Output the (X, Y) coordinate of the center of the cell containing the given text.  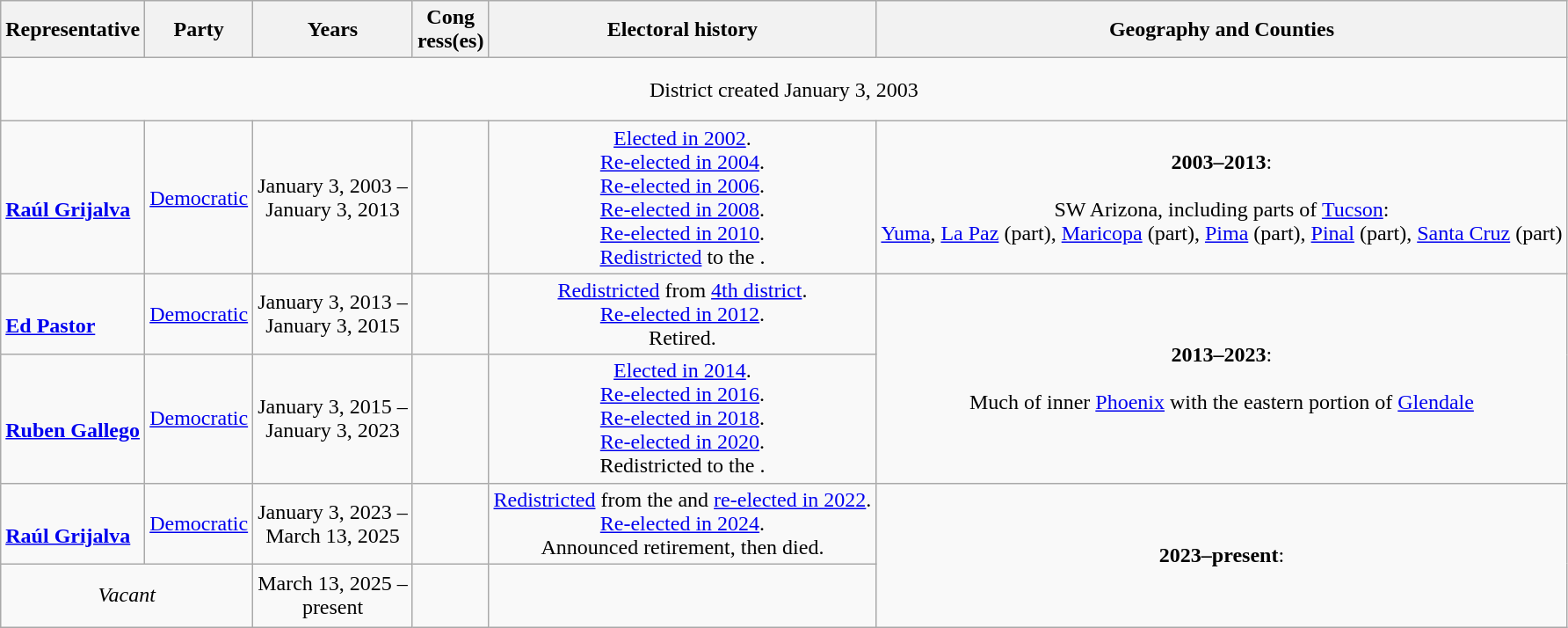
2023–present: (1222, 555)
Years (333, 30)
January 3, 2023 –March 13, 2025 (333, 523)
Elected in 2002.Re-elected in 2004.Re-elected in 2006.Re-elected in 2008.Re-elected in 2010.Redistricted to the . (682, 197)
January 3, 2013 – January 3, 2015 (333, 314)
Party (199, 30)
January 3, 2003 –January 3, 2013 (333, 197)
Ed Pastor (73, 314)
Congress(es) (450, 30)
2003–2013:SW Arizona, including parts of Tucson:Yuma, La Paz (part), Maricopa (part), Pima (part), Pinal (part), Santa Cruz (part) (1222, 197)
District created January 3, 2003 (784, 90)
Representative (73, 30)
Electoral history (682, 30)
Ruben Gallego (73, 419)
Geography and Counties (1222, 30)
Redistricted from the and re-elected in 2022.Re-elected in 2024.Announced retirement, then died. (682, 523)
Vacant (127, 595)
Redistricted from 4th district.Re-elected in 2012.Retired. (682, 314)
January 3, 2015 –January 3, 2023 (333, 419)
2013–2023: Much of inner Phoenix with the eastern portion of Glendale (1222, 378)
March 13, 2025 –present (333, 595)
Elected in 2014.Re-elected in 2016.Re-elected in 2018.Re-elected in 2020.Redistricted to the . (682, 419)
